Return [X, Y] of the center of cell containing provided text 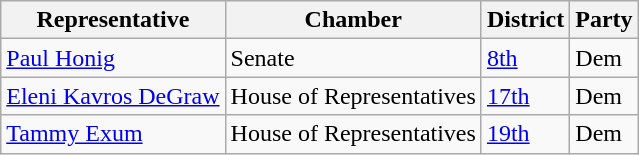
District [525, 20]
Party [604, 20]
8th [525, 58]
Eleni Kavros DeGraw [113, 96]
19th [525, 134]
Tammy Exum [113, 134]
Chamber [353, 20]
17th [525, 96]
Senate [353, 58]
Paul Honig [113, 58]
Representative [113, 20]
